Locate the cell with the specified text and output its [X, Y] center coordinate. 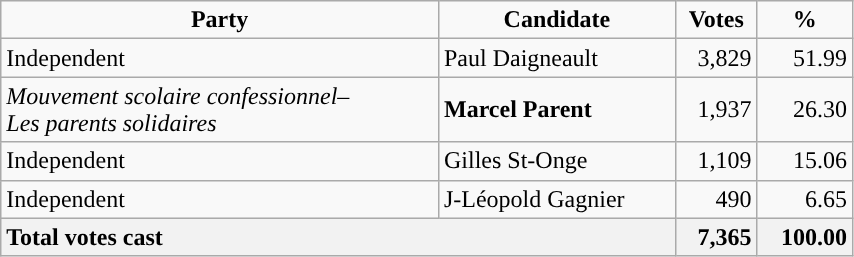
1,109 [716, 161]
1,937 [716, 110]
Candidate [556, 20]
Marcel Parent [556, 110]
100.00 [804, 237]
51.99 [804, 58]
7,365 [716, 237]
% [804, 20]
490 [716, 199]
6.65 [804, 199]
15.06 [804, 161]
Total votes cast [338, 237]
26.30 [804, 110]
3,829 [716, 58]
Mouvement scolaire confessionnel–Les parents solidaires [220, 110]
Votes [716, 20]
Party [220, 20]
Paul Daigneault [556, 58]
Gilles St-Onge [556, 161]
J-Léopold Gagnier [556, 199]
